Extract the [x, y] coordinate from the center of the cell holding the provided text.  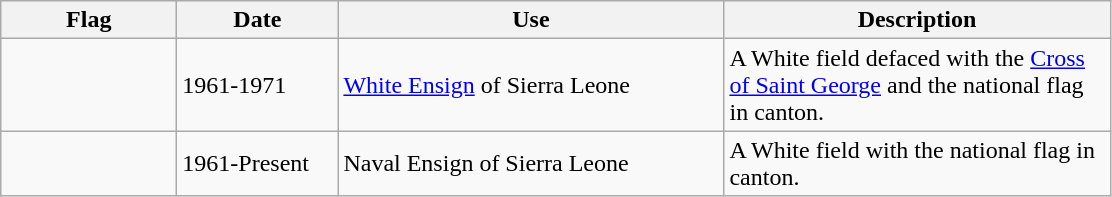
Description [917, 20]
White Ensign of Sierra Leone [531, 85]
Use [531, 20]
Flag [89, 20]
Naval Ensign of Sierra Leone [531, 164]
Date [258, 20]
1961-Present [258, 164]
A White field with the national flag in canton. [917, 164]
1961-1971 [258, 85]
A White field defaced with the Cross of Saint George and the national flag in canton. [917, 85]
